Return the (X, Y) coordinate for the center point of the cell that contains the specified text.  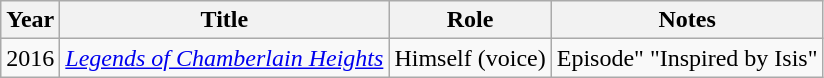
Legends of Chamberlain Heights (224, 58)
Himself (voice) (470, 58)
Role (470, 20)
Title (224, 20)
Year (30, 20)
Episode" "Inspired by Isis" (687, 58)
2016 (30, 58)
Notes (687, 20)
